Locate the cell with the specified text and output its (x, y) center coordinate. 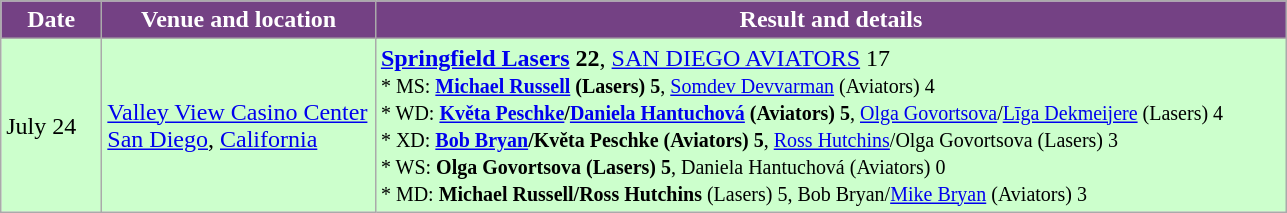
Result and details (830, 20)
Valley View Casino CenterSan Diego, California (239, 126)
Venue and location (239, 20)
July 24 (52, 126)
Date (52, 20)
